Capture the cell that displays the provided text and extract its (x, y) central coordinate. 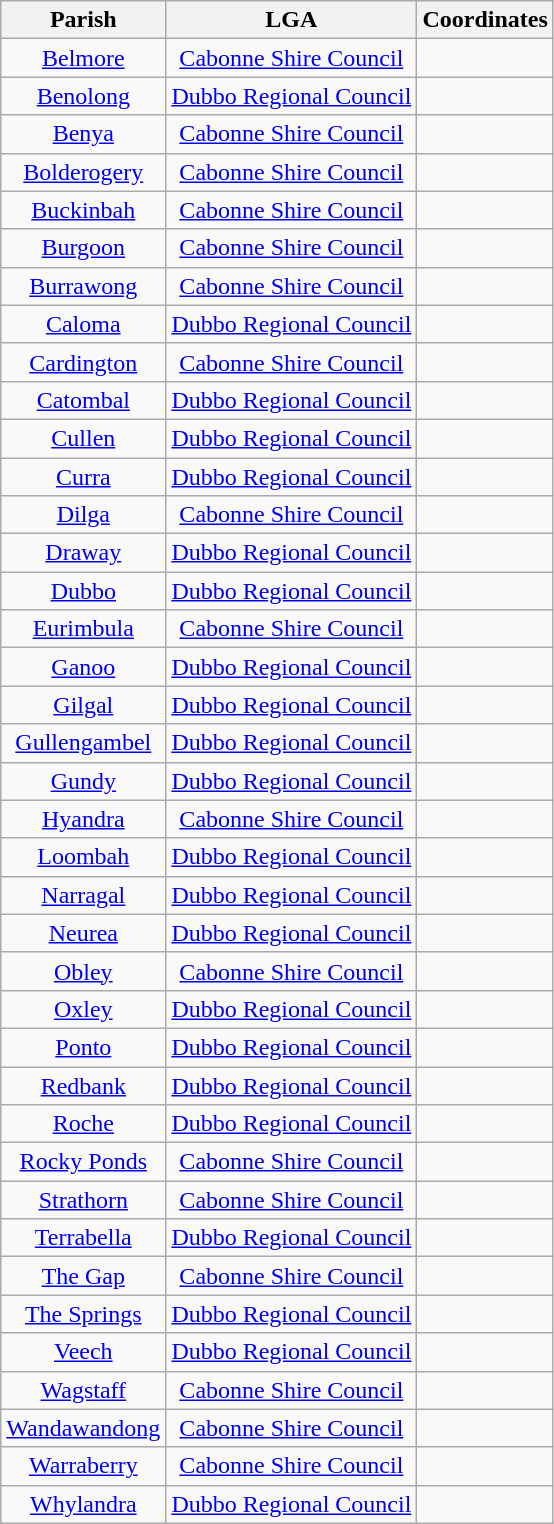
Benya (84, 134)
Buckinbah (84, 210)
Redbank (84, 1085)
Cullen (84, 438)
Ganoo (84, 667)
Oxley (84, 1009)
The Springs (84, 1314)
Roche (84, 1124)
Eurimbula (84, 629)
Burrawong (84, 286)
LGA (292, 20)
Warraberry (84, 1466)
Dilga (84, 515)
Gilgal (84, 705)
Dubbo (84, 591)
Belmore (84, 58)
Wagstaff (84, 1390)
Caloma (84, 324)
Rocky Ponds (84, 1162)
Ponto (84, 1047)
Coordinates (485, 20)
Veech (84, 1352)
Terrabella (84, 1238)
Narragal (84, 895)
Wandawandong (84, 1428)
Curra (84, 477)
Neurea (84, 933)
The Gap (84, 1276)
Gullengambel (84, 743)
Benolong (84, 96)
Parish (84, 20)
Gundy (84, 781)
Strathorn (84, 1200)
Draway (84, 553)
Whylandra (84, 1504)
Bolderogery (84, 172)
Catombal (84, 400)
Hyandra (84, 819)
Obley (84, 971)
Burgoon (84, 248)
Cardington (84, 362)
Loombah (84, 857)
